Output the (x, y) coordinate of the center of the cell containing the given text.  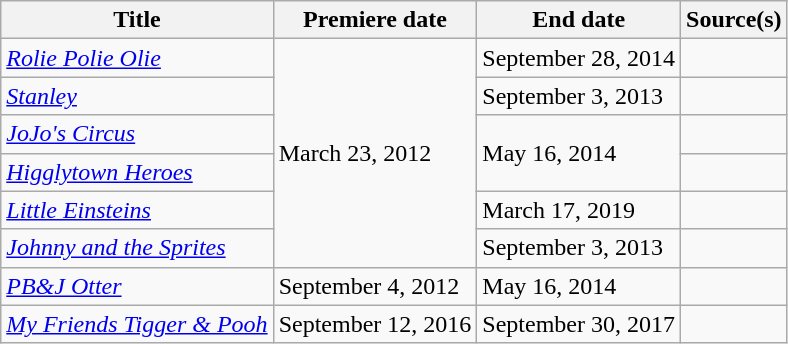
Johnny and the Sprites (137, 248)
September 28, 2014 (579, 58)
End date (579, 20)
Title (137, 20)
JoJo's Circus (137, 134)
Little Einsteins (137, 210)
Higglytown Heroes (137, 172)
March 23, 2012 (375, 153)
September 4, 2012 (375, 286)
My Friends Tigger & Pooh (137, 324)
Stanley (137, 96)
September 30, 2017 (579, 324)
Source(s) (734, 20)
September 12, 2016 (375, 324)
PB&J Otter (137, 286)
Rolie Polie Olie (137, 58)
March 17, 2019 (579, 210)
Premiere date (375, 20)
